Pinpoint the cell where the given text exists, returning its [x, y] midpoint coordinate. 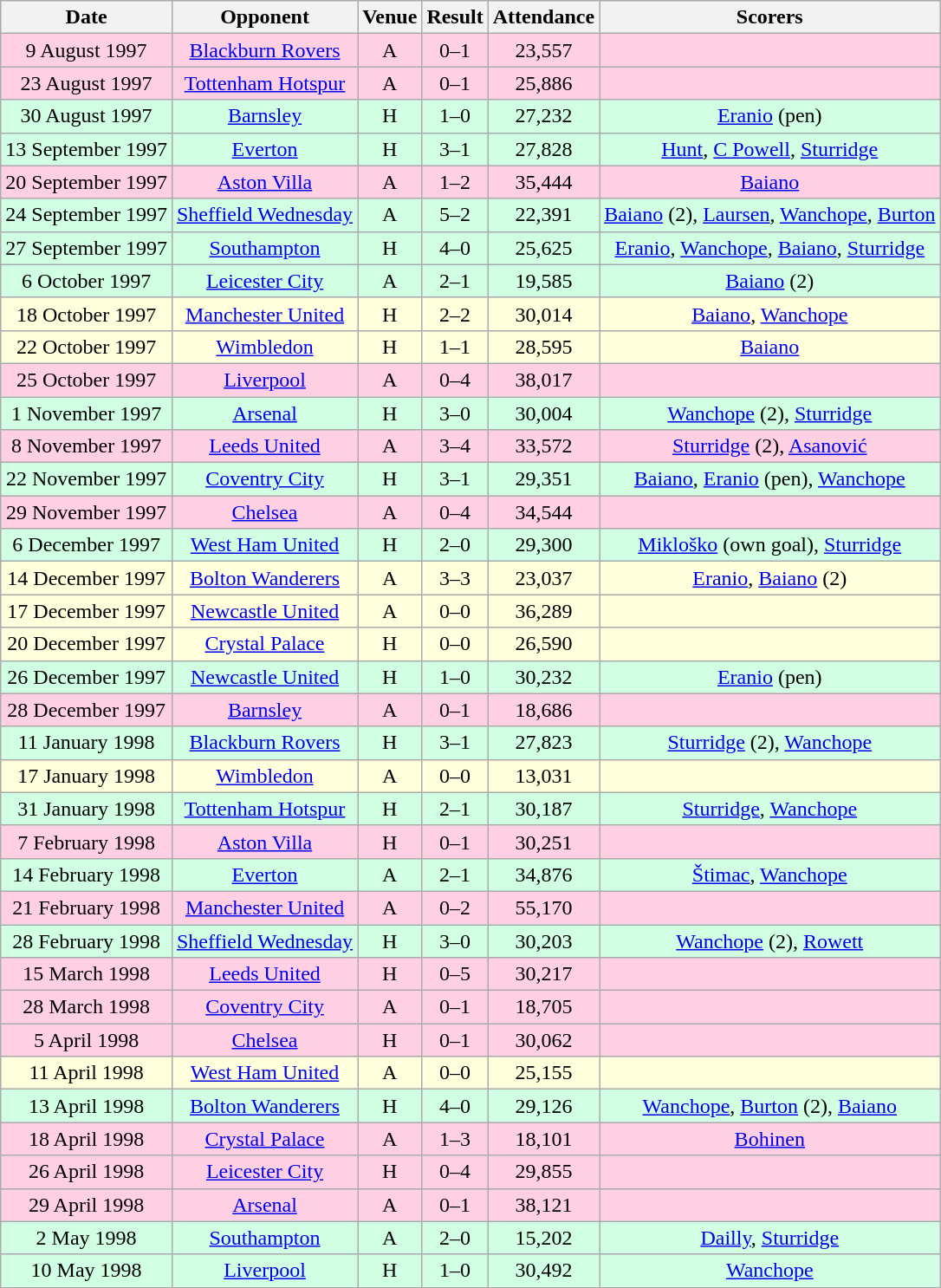
3–3 [455, 578]
25,625 [543, 248]
30,014 [543, 314]
30,251 [543, 842]
Wanchope [769, 1271]
30,492 [543, 1271]
34,876 [543, 875]
29,300 [543, 545]
Venue [390, 17]
38,017 [543, 380]
6 December 1997 [87, 545]
Sturridge, Wanchope [769, 809]
26 April 1998 [87, 1172]
27 September 1997 [87, 248]
11 April 1998 [87, 1073]
20 December 1997 [87, 644]
Date [87, 17]
19,585 [543, 281]
25 October 1997 [87, 380]
14 December 1997 [87, 578]
18 April 1998 [87, 1139]
13 September 1997 [87, 149]
11 January 1998 [87, 743]
29,351 [543, 479]
2 May 1998 [87, 1238]
0–2 [455, 907]
29 November 1997 [87, 512]
22,391 [543, 215]
25,155 [543, 1073]
23,557 [543, 50]
27,828 [543, 149]
28 February 1998 [87, 940]
36,289 [543, 611]
1–3 [455, 1139]
Result [455, 17]
25,886 [543, 83]
18,686 [543, 710]
27,232 [543, 116]
15,202 [543, 1238]
22 October 1997 [87, 347]
2–2 [455, 314]
Eranio, Wanchope, Baiano, Sturridge [769, 248]
21 February 1998 [87, 907]
23,037 [543, 578]
24 September 1997 [87, 215]
7 February 1998 [87, 842]
Sturridge (2), Asanović [769, 446]
Scorers [769, 17]
10 May 1998 [87, 1271]
29 April 1998 [87, 1205]
Baiano (2) [769, 281]
3–4 [455, 446]
1–1 [455, 347]
20 September 1997 [87, 182]
30,203 [543, 940]
Štimac, Wanchope [769, 875]
Bohinen [769, 1139]
33,572 [543, 446]
30 August 1997 [87, 116]
8 November 1997 [87, 446]
26 December 1997 [87, 677]
17 December 1997 [87, 611]
Baiano, Eranio (pen), Wanchope [769, 479]
Dailly, Sturridge [769, 1238]
Wanchope, Burton (2), Baiano [769, 1106]
Attendance [543, 17]
18 October 1997 [87, 314]
31 January 1998 [87, 809]
1–2 [455, 182]
Hunt, C Powell, Sturridge [769, 149]
13,031 [543, 776]
Mikloško (own goal), Sturridge [769, 545]
Baiano (2), Laursen, Wanchope, Burton [769, 215]
9 August 1997 [87, 50]
18,101 [543, 1139]
13 April 1998 [87, 1106]
0–5 [455, 974]
35,444 [543, 182]
17 January 1998 [87, 776]
14 February 1998 [87, 875]
18,705 [543, 1007]
22 November 1997 [87, 479]
23 August 1997 [87, 83]
5–2 [455, 215]
Sturridge (2), Wanchope [769, 743]
38,121 [543, 1205]
29,126 [543, 1106]
29,855 [543, 1172]
30,062 [543, 1040]
Baiano, Wanchope [769, 314]
15 March 1998 [87, 974]
1 November 1997 [87, 413]
Wanchope (2), Rowett [769, 940]
Opponent [264, 17]
30,217 [543, 974]
30,232 [543, 677]
27,823 [543, 743]
Wanchope (2), Sturridge [769, 413]
55,170 [543, 907]
34,544 [543, 512]
6 October 1997 [87, 281]
26,590 [543, 644]
30,187 [543, 809]
Eranio, Baiano (2) [769, 578]
28 March 1998 [87, 1007]
28,595 [543, 347]
5 April 1998 [87, 1040]
30,004 [543, 413]
28 December 1997 [87, 710]
